Locate the cell with the specified text and output its (X, Y) center coordinate. 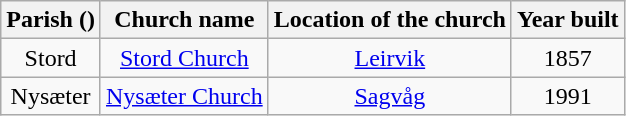
Year built (568, 20)
1857 (568, 58)
Nysæter Church (184, 96)
Stord Church (184, 58)
Church name (184, 20)
Nysæter (51, 96)
1991 (568, 96)
Sagvåg (390, 96)
Leirvik (390, 58)
Parish () (51, 20)
Stord (51, 58)
Location of the church (390, 20)
